Return [X, Y] of the center of cell containing provided text 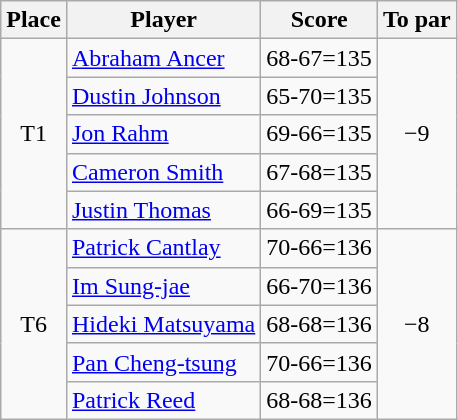
Hideki Matsuyama [163, 324]
Dustin Johnson [163, 96]
−9 [416, 134]
Patrick Cantlay [163, 248]
To par [416, 20]
Justin Thomas [163, 210]
Im Sung-jae [163, 286]
Abraham Ancer [163, 58]
67-68=135 [320, 172]
69-66=135 [320, 134]
Jon Rahm [163, 134]
68-67=135 [320, 58]
Score [320, 20]
Place [34, 20]
T6 [34, 324]
Cameron Smith [163, 172]
65-70=135 [320, 96]
Pan Cheng-tsung [163, 362]
Patrick Reed [163, 400]
Player [163, 20]
66-70=136 [320, 286]
T1 [34, 134]
66-69=135 [320, 210]
−8 [416, 324]
